Extract the [X, Y] coordinate from the center of the cell holding the provided text.  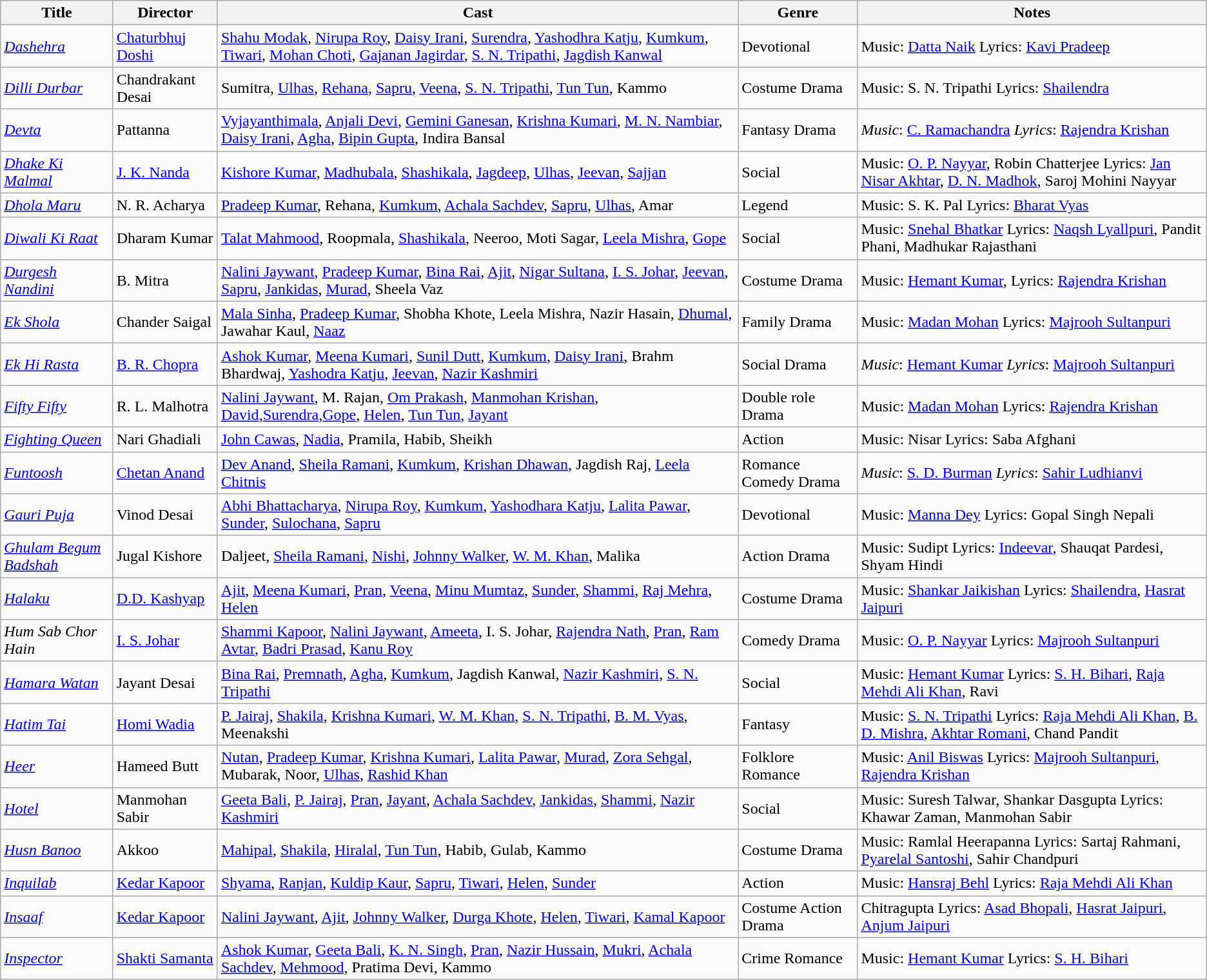
Hatim Tai [57, 725]
Chitragupta Lyrics: Asad Bhopali, Hasrat Jaipuri, Anjum Jaipuri [1032, 917]
Geeta Bali, P. Jairaj, Pran, Jayant, Achala Sachdev, Jankidas, Shammi, Nazir Kashmiri [477, 808]
Music: Hemant Kumar Lyrics: S. H. Bihari, Raja Mehdi Ali Khan, Ravi [1032, 682]
Vinod Desai [165, 514]
Music: S. D. Burman Lyrics: Sahir Ludhianvi [1032, 472]
Music: Snehal Bhatkar Lyrics: Naqsh Lyallpuri, Pandit Phani, Madhukar Rajasthani [1032, 239]
Sumitra, Ulhas, Rehana, Sapru, Veena, S. N. Tripathi, Tun Tun, Kammo [477, 88]
Action Drama [798, 557]
Dharam Kumar [165, 239]
Romance Comedy Drama [798, 472]
Fantasy [798, 725]
Vyjayanthimala, Anjali Devi, Gemini Ganesan, Krishna Kumari, M. N. Nambiar, Daisy Irani, Agha, Bipin Gupta, Indira Bansal [477, 130]
Jayant Desai [165, 682]
Abhi Bhattacharya, Nirupa Roy, Kumkum, Yashodhara Katju, Lalita Pawar, Sunder, Sulochana, Sapru [477, 514]
Double role Drama [798, 406]
Diwali Ki Raat [57, 239]
Ashok Kumar, Geeta Bali, K. N. Singh, Pran, Nazir Hussain, Mukri, Achala Sachdev, Mehmood, Pratima Devi, Kammo [477, 958]
Music: Datta Naik Lyrics: Kavi Pradeep [1032, 46]
Comedy Drama [798, 641]
Music: Ramlal Heerapanna Lyrics: Sartaj Rahmani, Pyarelal Santoshi, Sahir Chandpuri [1032, 850]
Chandrakant Desai [165, 88]
Shahu Modak, Nirupa Roy, Daisy Irani, Surendra, Yashodhra Katju, Kumkum, Tiwari, Mohan Choti, Gajanan Jagirdar, S. N. Tripathi, Jagdish Kanwal [477, 46]
D.D. Kashyap [165, 598]
I. S. Johar [165, 641]
Hameed Butt [165, 766]
Family Drama [798, 322]
P. Jairaj, Shakila, Krishna Kumari, W. M. Khan, S. N. Tripathi, B. M. Vyas, Meenakshi [477, 725]
Dashehra [57, 46]
Ek Hi Rasta [57, 364]
Hotel [57, 808]
Music: Suresh Talwar, Shankar Dasgupta Lyrics: Khawar Zaman, Manmohan Sabir [1032, 808]
Director [165, 13]
Daljeet, Sheila Ramani, Nishi, Johnny Walker, W. M. Khan, Malika [477, 557]
R. L. Malhotra [165, 406]
Nari Ghadiali [165, 439]
Chetan Anand [165, 472]
Heer [57, 766]
Mala Sinha, Pradeep Kumar, Shobha Khote, Leela Mishra, Nazir Hasain, Dhumal, Jawahar Kaul, Naaz [477, 322]
Nutan, Pradeep Kumar, Krishna Kumari, Lalita Pawar, Murad, Zora Sehgal, Mubarak, Noor, Ulhas, Rashid Khan [477, 766]
Music: Sudipt Lyrics: Indeevar, Shauqat Pardesi, Shyam Hindi [1032, 557]
Music: S. N. Tripathi Lyrics: Shailendra [1032, 88]
Dev Anand, Sheila Ramani, Kumkum, Krishan Dhawan, Jagdish Raj, Leela Chitnis [477, 472]
Gauri Puja [57, 514]
Akkoo [165, 850]
Music: Hemant Kumar Lyrics: S. H. Bihari [1032, 958]
Music: Shankar Jaikishan Lyrics: Shailendra, Hasrat Jaipuri [1032, 598]
Homi Wadia [165, 725]
Costume Action Drama [798, 917]
Fantasy Drama [798, 130]
Music: O. P. Nayyar, Robin Chatterjee Lyrics: Jan Nisar Akhtar, D. N. Madhok, Saroj Mohini Nayyar [1032, 171]
Talat Mahmood, Roopmala, Shashikala, Neeroo, Moti Sagar, Leela Mishra, Gope [477, 239]
Hum Sab Chor Hain [57, 641]
Funtoosh [57, 472]
Music: Hemant Kumar, Lyrics: Rajendra Krishan [1032, 280]
Legend [798, 205]
Notes [1032, 13]
Music: Nisar Lyrics: Saba Afghani [1032, 439]
Genre [798, 13]
Crime Romance [798, 958]
John Cawas, Nadia, Pramila, Habib, Sheikh [477, 439]
Bina Rai, Premnath, Agha, Kumkum, Jagdish Kanwal, Nazir Kashmiri, S. N. Tripathi [477, 682]
Music: Hansraj Behl Lyrics: Raja Mehdi Ali Khan [1032, 883]
Shammi Kapoor, Nalini Jaywant, Ameeta, I. S. Johar, Rajendra Nath, Pran, Ram Avtar, Badri Prasad, Kanu Roy [477, 641]
Chaturbhuj Doshi [165, 46]
Music: C. Ramachandra Lyrics: Rajendra Krishan [1032, 130]
Inquilab [57, 883]
Shyama, Ranjan, Kuldip Kaur, Sapru, Tiwari, Helen, Sunder [477, 883]
N. R. Acharya [165, 205]
Dhola Maru [57, 205]
Ajit, Meena Kumari, Pran, Veena, Minu Mumtaz, Sunder, Shammi, Raj Mehra, Helen [477, 598]
Music: S. K. Pal Lyrics: Bharat Vyas [1032, 205]
Durgesh Nandini [57, 280]
B. R. Chopra [165, 364]
Cast [477, 13]
Ek Shola [57, 322]
Pattanna [165, 130]
Nalini Jaywant, Ajit, Johnny Walker, Durga Khote, Helen, Tiwari, Kamal Kapoor [477, 917]
Music: S. N. Tripathi Lyrics: Raja Mehdi Ali Khan, B. D. Mishra, Akhtar Romani, Chand Pandit [1032, 725]
Devta [57, 130]
Dilli Durbar [57, 88]
J. K. Nanda [165, 171]
Hamara Watan [57, 682]
Inspector [57, 958]
Chander Saigal [165, 322]
Pradeep Kumar, Rehana, Kumkum, Achala Sachdev, Sapru, Ulhas, Amar [477, 205]
Halaku [57, 598]
Shakti Samanta [165, 958]
Insaaf [57, 917]
Social Drama [798, 364]
Mahipal, Shakila, Hiralal, Tun Tun, Habib, Gulab, Kammo [477, 850]
Music: Anil Biswas Lyrics: Majrooh Sultanpuri, Rajendra Krishan [1032, 766]
Jugal Kishore [165, 557]
Folklore Romance [798, 766]
Ghulam Begum Badshah [57, 557]
Nalini Jaywant, M. Rajan, Om Prakash, Manmohan Krishan, David,Surendra,Gope, Helen, Tun Tun, Jayant [477, 406]
Music: O. P. Nayyar Lyrics: Majrooh Sultanpuri [1032, 641]
Music: Manna Dey Lyrics: Gopal Singh Nepali [1032, 514]
Manmohan Sabir [165, 808]
Nalini Jaywant, Pradeep Kumar, Bina Rai, Ajit, Nigar Sultana, I. S. Johar, Jeevan, Sapru, Jankidas, Murad, Sheela Vaz [477, 280]
Music: Madan Mohan Lyrics: Majrooh Sultanpuri [1032, 322]
Kishore Kumar, Madhubala, Shashikala, Jagdeep, Ulhas, Jeevan, Sajjan [477, 171]
Music: Madan Mohan Lyrics: Rajendra Krishan [1032, 406]
Dhake Ki Malmal [57, 171]
Fighting Queen [57, 439]
B. Mitra [165, 280]
Ashok Kumar, Meena Kumari, Sunil Dutt, Kumkum, Daisy Irani, Brahm Bhardwaj, Yashodra Katju, Jeevan, Nazir Kashmiri [477, 364]
Fifty Fifty [57, 406]
Title [57, 13]
Husn Banoo [57, 850]
Music: Hemant Kumar Lyrics: Majrooh Sultanpuri [1032, 364]
